Detect which cell encompasses the target text, then output its (X, Y) center coordinate. 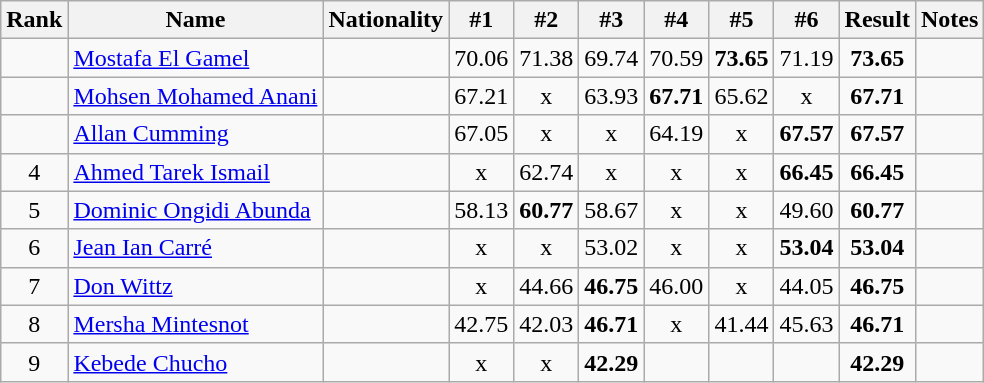
Dominic Ongidi Abunda (196, 210)
62.74 (546, 172)
70.06 (482, 58)
#2 (546, 20)
42.75 (482, 324)
8 (34, 324)
45.63 (806, 324)
63.93 (612, 96)
71.19 (806, 58)
44.05 (806, 286)
Ahmed Tarek Ismail (196, 172)
71.38 (546, 58)
#6 (806, 20)
Name (196, 20)
Notes (949, 20)
Don Wittz (196, 286)
#4 (676, 20)
Allan Cumming (196, 134)
53.02 (612, 248)
67.21 (482, 96)
67.05 (482, 134)
9 (34, 362)
44.66 (546, 286)
#5 (742, 20)
#1 (482, 20)
69.74 (612, 58)
65.62 (742, 96)
49.60 (806, 210)
46.00 (676, 286)
58.67 (612, 210)
41.44 (742, 324)
Kebede Chucho (196, 362)
42.03 (546, 324)
6 (34, 248)
70.59 (676, 58)
Result (877, 20)
4 (34, 172)
7 (34, 286)
5 (34, 210)
Rank (34, 20)
Mostafa El Gamel (196, 58)
Mersha Mintesnot (196, 324)
Nationality (386, 20)
58.13 (482, 210)
64.19 (676, 134)
Jean Ian Carré (196, 248)
Mohsen Mohamed Anani (196, 96)
#3 (612, 20)
